Scan for the cell matching the given text and deliver its (X, Y) coordinate at center. 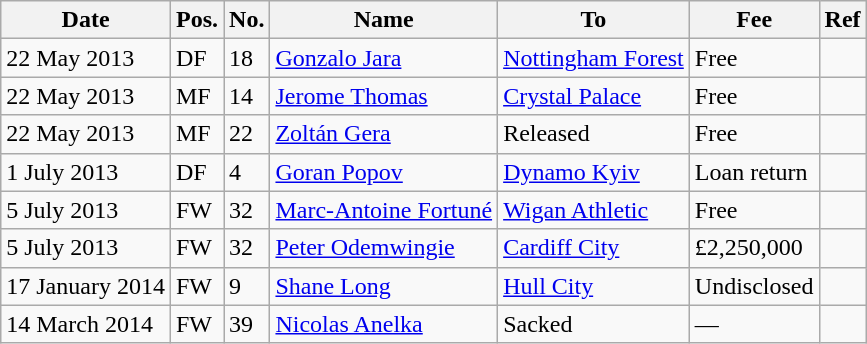
18 (247, 58)
17 January 2014 (86, 286)
Nicolas Anelka (384, 324)
1 July 2013 (86, 172)
9 (247, 286)
Pos. (196, 20)
Hull City (594, 286)
To (594, 20)
Nottingham Forest (594, 58)
Fee (754, 20)
4 (247, 172)
Marc-Antoine Fortuné (384, 210)
14 (247, 96)
Wigan Athletic (594, 210)
Released (594, 134)
Zoltán Gera (384, 134)
39 (247, 324)
14 March 2014 (86, 324)
Undisclosed (754, 286)
Cardiff City (594, 248)
Date (86, 20)
Gonzalo Jara (384, 58)
Crystal Palace (594, 96)
Goran Popov (384, 172)
£2,250,000 (754, 248)
— (754, 324)
Shane Long (384, 286)
Name (384, 20)
Peter Odemwingie (384, 248)
Jerome Thomas (384, 96)
Dynamo Kyiv (594, 172)
No. (247, 20)
Ref (842, 20)
22 (247, 134)
Sacked (594, 324)
Loan return (754, 172)
